Locate the cell with the specified text and output its [x, y] center coordinate. 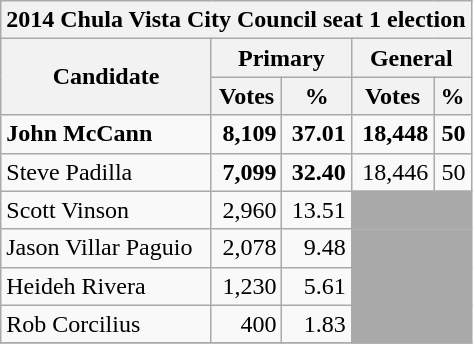
Scott Vinson [106, 210]
1,230 [246, 286]
8,109 [246, 134]
John McCann [106, 134]
Heideh Rivera [106, 286]
1.83 [316, 324]
Primary [281, 58]
2014 Chula Vista City Council seat 1 election [236, 20]
Jason Villar Paguio [106, 248]
9.48 [316, 248]
Rob Corcilius [106, 324]
2,960 [246, 210]
400 [246, 324]
7,099 [246, 172]
5.61 [316, 286]
18,446 [392, 172]
13.51 [316, 210]
General [411, 58]
2,078 [246, 248]
37.01 [316, 134]
Steve Padilla [106, 172]
Candidate [106, 77]
18,448 [392, 134]
32.40 [316, 172]
